Return (X, Y) of the center of cell containing provided text 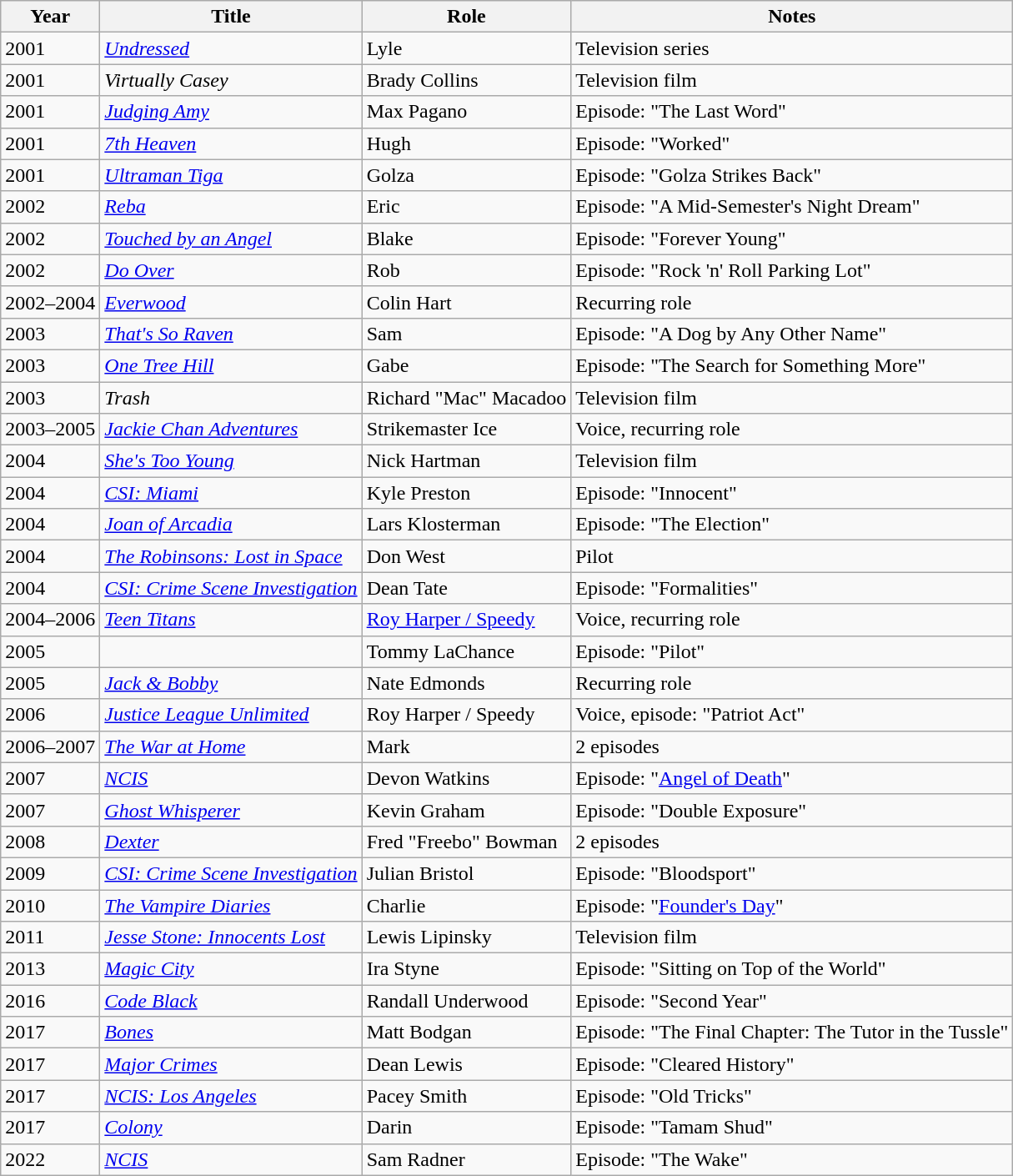
Voice, episode: "Patriot Act" (792, 715)
Colin Hart (467, 302)
2006–2007 (50, 746)
That's So Raven (231, 334)
Don West (467, 556)
Undressed (231, 48)
Episode: "Innocent" (792, 493)
Episode: "Founder's Day" (792, 905)
Magic City (231, 969)
Tommy LaChance (467, 651)
The War at Home (231, 746)
2009 (50, 873)
Trash (231, 398)
Lyle (467, 48)
Mark (467, 746)
2013 (50, 969)
Episode: "Worked" (792, 143)
Strikemaster Ice (467, 430)
Episode: "Angel of Death" (792, 778)
Dean Tate (467, 588)
2011 (50, 937)
Title (231, 17)
2010 (50, 905)
Brady Collins (467, 80)
Episode: "Old Tricks" (792, 1096)
Gabe (467, 365)
Matt Bodgan (467, 1033)
Sam (467, 334)
Episode: "The Wake" (792, 1159)
2022 (50, 1159)
Episode: "The Final Chapter: The Tutor in the Tussle" (792, 1033)
The Vampire Diaries (231, 905)
Code Black (231, 1001)
Nate Edmonds (467, 683)
Episode: "Rock 'n' Roll Parking Lot" (792, 270)
Fred "Freebo" Bowman (467, 842)
Colony (231, 1128)
Role (467, 17)
Golza (467, 175)
Judging Amy (231, 112)
Episode: "The Last Word" (792, 112)
Episode: "Tamam Shud" (792, 1128)
Darin (467, 1128)
Notes (792, 17)
CSI: Miami (231, 493)
Ultraman Tiga (231, 175)
2004–2006 (50, 620)
Episode: "Sitting on Top of the World" (792, 969)
2003–2005 (50, 430)
Pilot (792, 556)
Dexter (231, 842)
Year (50, 17)
2002–2004 (50, 302)
Jackie Chan Adventures (231, 430)
Justice League Unlimited (231, 715)
Rob (467, 270)
Episode: "The Search for Something More" (792, 365)
Pacey Smith (467, 1096)
Episode: "Forever Young" (792, 239)
Nick Hartman (467, 461)
Max Pagano (467, 112)
7th Heaven (231, 143)
Lars Klosterman (467, 525)
Episode: "Formalities" (792, 588)
One Tree Hill (231, 365)
Kevin Graham (467, 810)
The Robinsons: Lost in Space (231, 556)
Dean Lewis (467, 1064)
Major Crimes (231, 1064)
Episode: "A Mid-Semester's Night Dream" (792, 207)
Ira Styne (467, 969)
Episode: "Second Year" (792, 1001)
Everwood (231, 302)
Julian Bristol (467, 873)
Charlie (467, 905)
2008 (50, 842)
Virtually Casey (231, 80)
Lewis Lipinsky (467, 937)
Kyle Preston (467, 493)
Randall Underwood (467, 1001)
Episode: "A Dog by Any Other Name" (792, 334)
Ghost Whisperer (231, 810)
Episode: "The Election" (792, 525)
Teen Titans (231, 620)
Episode: "Pilot" (792, 651)
Touched by an Angel (231, 239)
Hugh (467, 143)
2016 (50, 1001)
Jesse Stone: Innocents Lost (231, 937)
Blake (467, 239)
NCIS: Los Angeles (231, 1096)
Reba (231, 207)
Bones (231, 1033)
Television series (792, 48)
2006 (50, 715)
Do Over (231, 270)
Joan of Arcadia (231, 525)
She's Too Young (231, 461)
Episode: "Golza Strikes Back" (792, 175)
Richard "Mac" Macadoo (467, 398)
Episode: "Cleared History" (792, 1064)
Sam Radner (467, 1159)
Jack & Bobby (231, 683)
Eric (467, 207)
Episode: "Double Exposure" (792, 810)
Episode: "Bloodsport" (792, 873)
Devon Watkins (467, 778)
